Return [x, y] of the center of cell containing provided text 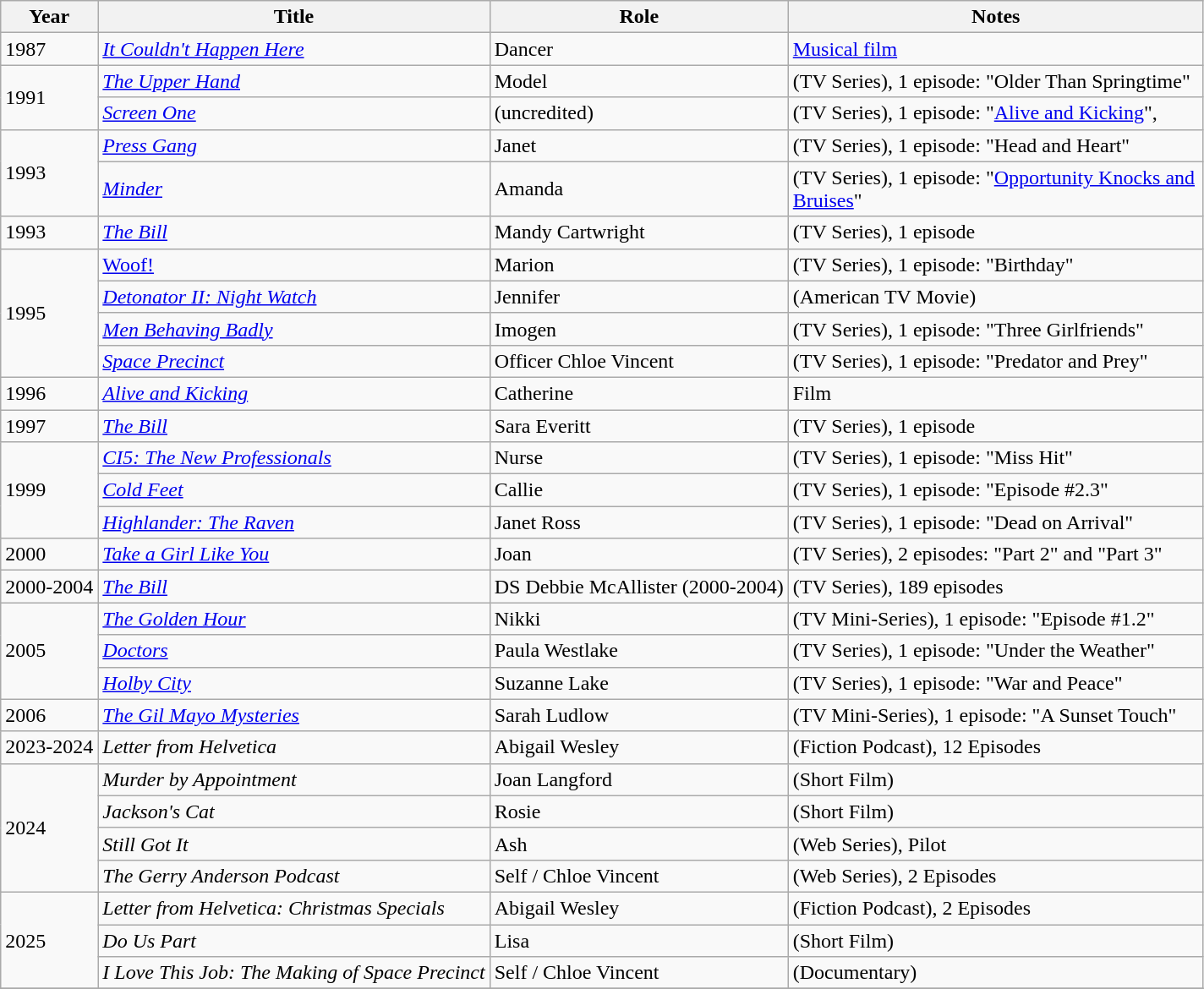
2000-2004 [49, 587]
(TV Series), 1 episode: "Under the Weather" [996, 651]
Press Gang [294, 145]
CI5: The New Professionals [294, 458]
Mandy Cartwright [639, 232]
Jennifer [639, 297]
1997 [49, 425]
(TV Series), 1 episode: "Episode #2.3" [996, 490]
1999 [49, 490]
Highlander: The Raven [294, 522]
Amanda [639, 189]
Detonator II: Night Watch [294, 297]
(TV Mini-Series), 1 episode: "Episode #1.2" [996, 619]
(Web Series), 2 Episodes [996, 876]
Letter from Helvetica [294, 747]
Ash [639, 844]
Year [49, 17]
2024 [49, 828]
(Fiction Podcast), 2 Episodes [996, 908]
(TV Series), 1 episode: "Predator and Prey" [996, 361]
Marion [639, 265]
Musical film [996, 49]
(TV Series), 1 episode: "Miss Hit" [996, 458]
1991 [49, 97]
The Golden Hour [294, 619]
Space Precinct [294, 361]
Joan Langford [639, 779]
Lisa [639, 941]
2025 [49, 940]
(TV Series), 1 episode: "Older Than Springtime" [996, 81]
Catherine [639, 393]
1996 [49, 393]
Imogen [639, 329]
Still Got It [294, 844]
Sarah Ludlow [639, 715]
Rosie [639, 811]
(Fiction Podcast), 12 Episodes [996, 747]
2005 [49, 651]
Notes [996, 17]
Nurse [639, 458]
Paula Westlake [639, 651]
1987 [49, 49]
Suzanne Lake [639, 683]
(TV Series), 1 episode: "Three Girlfriends" [996, 329]
Dancer [639, 49]
Sara Everitt [639, 425]
Take a Girl Like You [294, 555]
Officer Chloe Vincent [639, 361]
(Documentary) [996, 973]
Minder [294, 189]
(TV Series), 1 episode: "Head and Heart" [996, 145]
(TV Series), 189 episodes [996, 587]
Letter from Helvetica: Christmas Specials [294, 908]
(TV Series), 1 episode: "Opportunity Knocks and Bruises" [996, 189]
The Gil Mayo Mysteries [294, 715]
2023-2024 [49, 747]
It Couldn't Happen Here [294, 49]
Title [294, 17]
(uncredited) [639, 113]
Doctors [294, 651]
Cold Feet [294, 490]
Joan [639, 555]
I Love This Job: The Making of Space Precinct [294, 973]
(TV Series), 1 episode: "War and Peace" [996, 683]
Holby City [294, 683]
(Web Series), Pilot [996, 844]
Alive and Kicking [294, 393]
(TV Mini-Series), 1 episode: "A Sunset Touch" [996, 715]
(TV Series), 1 episode: "Birthday" [996, 265]
Nikki [639, 619]
Woof! [294, 265]
Film [996, 393]
Callie [639, 490]
Screen One [294, 113]
Murder by Appointment [294, 779]
2006 [49, 715]
1995 [49, 313]
Do Us Part [294, 941]
DS Debbie McAllister (2000-2004) [639, 587]
Janet Ross [639, 522]
(TV Series), 1 episode: "Alive and Kicking", [996, 113]
2000 [49, 555]
Model [639, 81]
The Gerry Anderson Podcast [294, 876]
(TV Series), 1 episode: "Dead on Arrival" [996, 522]
The Upper Hand [294, 81]
(American TV Movie) [996, 297]
Men Behaving Badly [294, 329]
(TV Series), 2 episodes: "Part 2" and "Part 3" [996, 555]
Janet [639, 145]
Jackson's Cat [294, 811]
Role [639, 17]
